Output the [X, Y] coordinate of the center of the cell containing the given text.  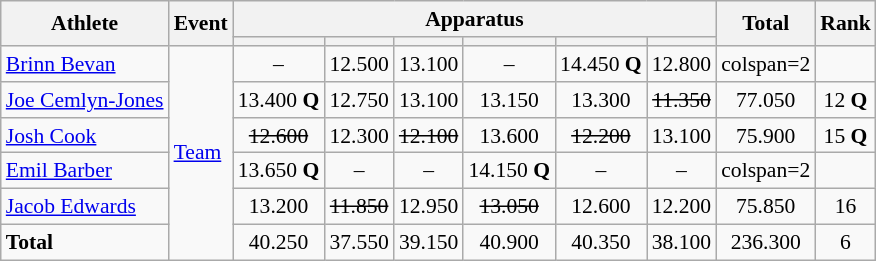
13.150 [509, 100]
13.300 [601, 100]
77.050 [766, 100]
Jacob Edwards [85, 207]
12 Q [846, 100]
40.900 [509, 243]
15 Q [846, 136]
12.300 [358, 136]
37.550 [358, 243]
14.450 Q [601, 64]
6 [846, 243]
Josh Cook [85, 136]
13.200 [279, 207]
Athlete [85, 24]
14.150 Q [509, 171]
40.250 [279, 243]
Joe Cemlyn-Jones [85, 100]
13.400 Q [279, 100]
Emil Barber [85, 171]
75.900 [766, 136]
Event [201, 24]
13.650 Q [279, 171]
11.850 [358, 207]
11.350 [682, 100]
12.950 [428, 207]
75.850 [766, 207]
40.350 [601, 243]
13.050 [509, 207]
236.300 [766, 243]
Rank [846, 24]
12.750 [358, 100]
13.600 [509, 136]
Apparatus [475, 19]
12.800 [682, 64]
39.150 [428, 243]
Brinn Bevan [85, 64]
Team [201, 153]
12.500 [358, 64]
16 [846, 207]
12.100 [428, 136]
38.100 [682, 243]
